Find where the given text appears and provide that cell's center as [x, y] coordinate. 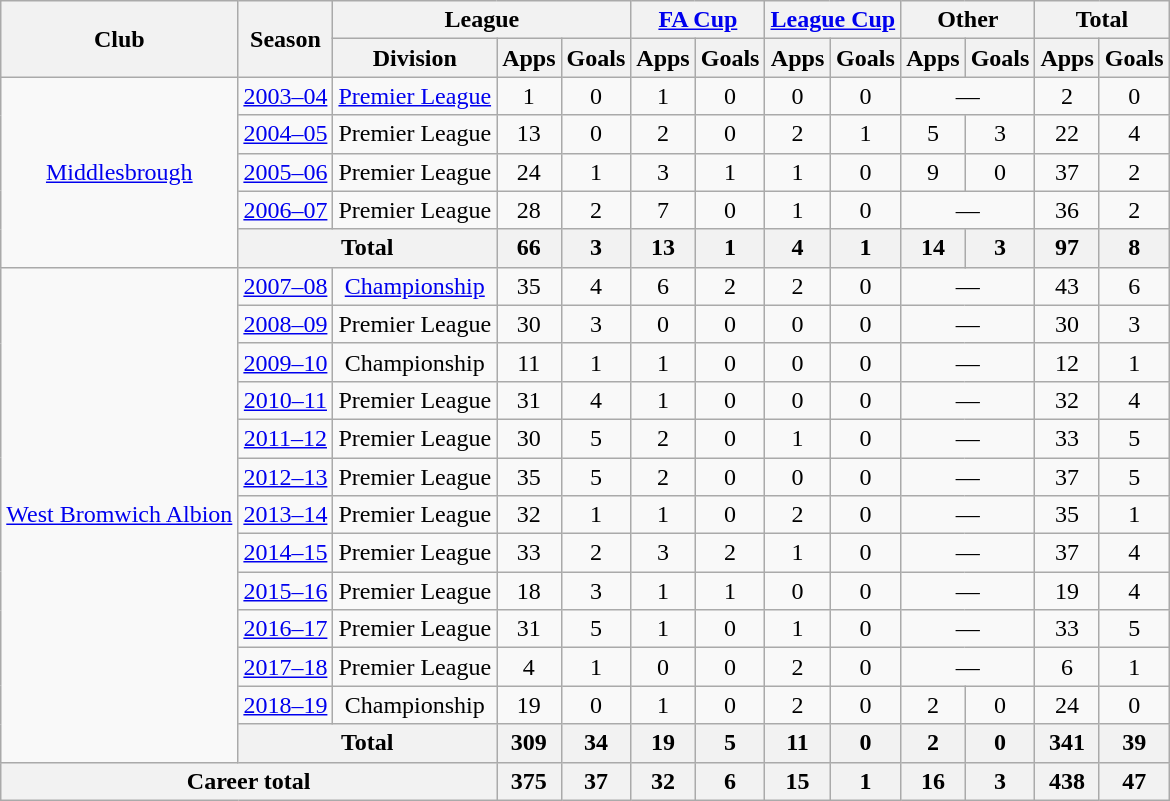
16 [933, 781]
14 [933, 248]
FA Cup [698, 20]
375 [529, 781]
2005–06 [286, 172]
2004–05 [286, 134]
438 [1067, 781]
2016–17 [286, 629]
39 [1134, 743]
15 [798, 781]
47 [1134, 781]
66 [529, 248]
2014–15 [286, 553]
2006–07 [286, 210]
2011–12 [286, 438]
34 [596, 743]
2003–04 [286, 96]
Other [968, 20]
Season [286, 39]
2015–16 [286, 591]
2010–11 [286, 400]
Division [415, 58]
Club [120, 39]
22 [1067, 134]
9 [933, 172]
2012–13 [286, 477]
League [482, 20]
7 [663, 210]
2007–08 [286, 286]
8 [1134, 248]
309 [529, 743]
West Bromwich Albion [120, 514]
18 [529, 591]
12 [1067, 362]
Career total [249, 781]
2008–09 [286, 324]
341 [1067, 743]
97 [1067, 248]
2018–19 [286, 705]
League Cup [833, 20]
2013–14 [286, 515]
28 [529, 210]
36 [1067, 210]
Middlesbrough [120, 172]
43 [1067, 286]
2009–10 [286, 362]
2017–18 [286, 667]
